Locate the cell with the specified text and output its [x, y] center coordinate. 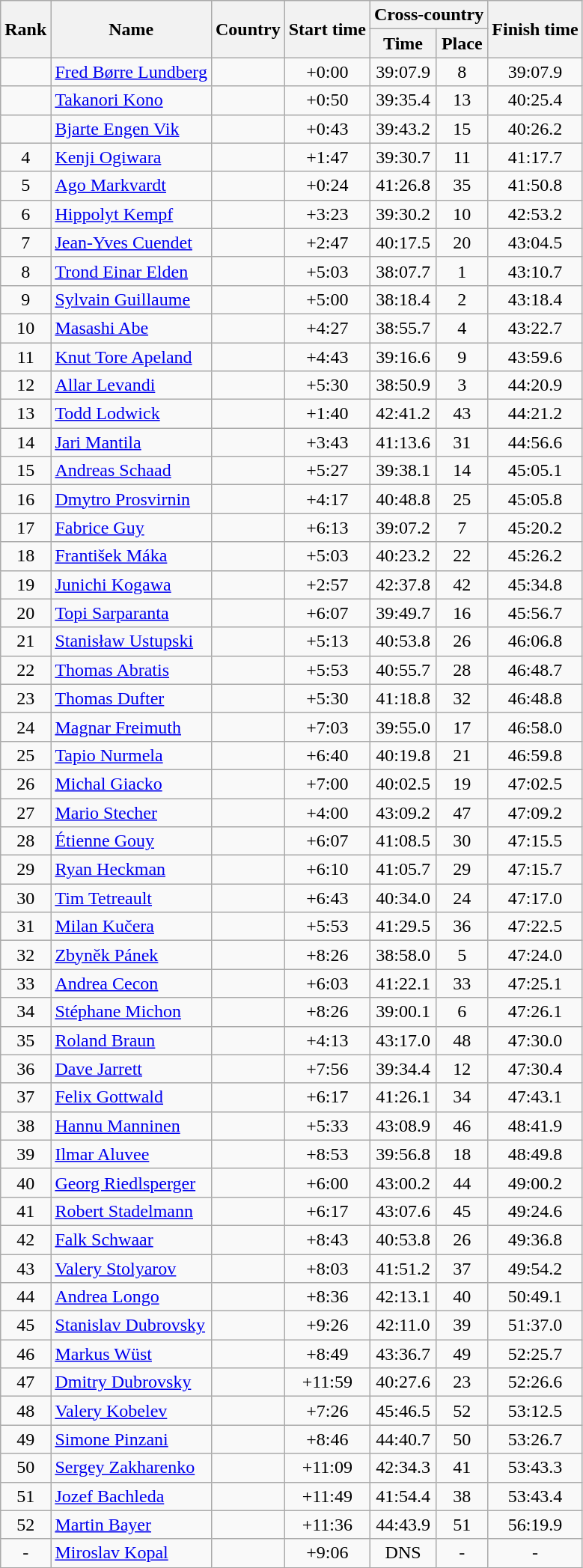
Sylvain Guillaume [132, 299]
+6:43 [327, 898]
40:19.8 [403, 755]
39:16.6 [403, 357]
49:24.6 [535, 1211]
47:24.0 [535, 955]
42:34.3 [403, 1468]
43:07.6 [403, 1211]
Zbyněk Pánek [132, 955]
+6:10 [327, 870]
Topi Sarparanta [132, 613]
Jean-Yves Cuendet [132, 242]
Georg Riedlsperger [132, 1183]
53:43.4 [535, 1496]
+8:49 [327, 1354]
43:04.5 [535, 242]
39:35.4 [403, 100]
41:08.5 [403, 841]
Takanori Kono [132, 100]
Magnar Freimuth [132, 727]
Andrea Longo [132, 1297]
Dmytro Prosvirnin [132, 499]
Milan Kučera [132, 927]
51:37.0 [535, 1326]
+8:43 [327, 1239]
Martin Bayer [132, 1525]
Country [248, 29]
+7:56 [327, 1069]
43:00.2 [403, 1183]
40:02.5 [403, 784]
+0:00 [327, 72]
+8:03 [327, 1269]
Cross-country [430, 15]
+5:13 [327, 641]
38:07.7 [403, 271]
41:54.4 [403, 1496]
40:55.7 [403, 670]
+6:00 [327, 1183]
+5:33 [327, 1126]
Masashi Abe [132, 328]
45:46.5 [403, 1411]
44:40.7 [403, 1439]
53:26.7 [535, 1439]
46:59.8 [535, 755]
39:00.1 [403, 1012]
+0:24 [327, 186]
41:22.1 [403, 983]
50:49.1 [535, 1297]
Time [403, 43]
52:25.7 [535, 1354]
Stéphane Michon [132, 1012]
Stanislav Dubrovsky [132, 1326]
40:48.8 [403, 499]
47:25.1 [535, 983]
39:55.0 [403, 727]
Ago Markvardt [132, 186]
Andrea Cecon [132, 983]
43:59.6 [535, 357]
46:48.8 [535, 698]
43:09.2 [403, 812]
48:41.9 [535, 1126]
53:43.3 [535, 1468]
38:58.0 [403, 955]
38:55.7 [403, 328]
41:50.8 [535, 186]
Jari Mantila [132, 442]
+8:53 [327, 1154]
Hippolyt Kempf [132, 214]
+9:26 [327, 1326]
+4:13 [327, 1040]
+4:00 [327, 812]
+8:36 [327, 1297]
47:15.7 [535, 870]
+4:27 [327, 328]
47:26.1 [535, 1012]
43:36.7 [403, 1354]
+8:46 [327, 1439]
39:56.8 [403, 1154]
41:29.5 [403, 927]
39:49.7 [403, 613]
Andreas Schaad [132, 471]
Jozef Bachleda [132, 1496]
+1:47 [327, 157]
Rank [25, 29]
41:13.6 [403, 442]
43:10.7 [535, 271]
Roland Braun [132, 1040]
Robert Stadelmann [132, 1211]
45:20.2 [535, 528]
42:37.8 [403, 585]
49:00.2 [535, 1183]
Markus Wüst [132, 1354]
40:23.2 [403, 556]
+3:23 [327, 214]
39:30.7 [403, 157]
47:22.5 [535, 927]
42:13.1 [403, 1297]
Tapio Nurmela [132, 755]
Sergey Zakharenko [132, 1468]
40:17.5 [403, 242]
+1:40 [327, 414]
44:56.6 [535, 442]
Finish time [535, 29]
38:50.9 [403, 385]
Fred Børre Lundberg [132, 72]
47:02.5 [535, 784]
47:30.4 [535, 1069]
Valery Kobelev [132, 1411]
47:43.1 [535, 1097]
Todd Lodwick [132, 414]
39:34.4 [403, 1069]
+5:27 [327, 471]
43:22.7 [535, 328]
Bjarte Engen Vik [132, 129]
+11:59 [327, 1382]
43:17.0 [403, 1040]
45:34.8 [535, 585]
45:05.8 [535, 499]
Étienne Gouy [132, 841]
Junichi Kogawa [132, 585]
+7:26 [327, 1411]
48:49.8 [535, 1154]
Stanisław Ustupski [132, 641]
47:17.0 [535, 898]
Place [463, 43]
47:15.5 [535, 841]
Tim Tetreault [132, 898]
46:06.8 [535, 641]
Valery Stolyarov [132, 1269]
+0:43 [327, 129]
43:08.9 [403, 1126]
Michal Giacko [132, 784]
+11:36 [327, 1525]
+4:17 [327, 499]
DNS [403, 1553]
Ilmar Aluvee [132, 1154]
39:38.1 [403, 471]
+7:03 [327, 727]
Knut Tore Apeland [132, 357]
Mario Stecher [132, 812]
39:07.2 [403, 528]
+3:43 [327, 442]
41:26.1 [403, 1097]
44:20.9 [535, 385]
Trond Einar Elden [132, 271]
42:41.2 [403, 414]
53:12.5 [535, 1411]
1 [463, 271]
+11:49 [327, 1496]
Falk Schwaar [132, 1239]
Fabrice Guy [132, 528]
Name [132, 29]
+6:03 [327, 983]
46:58.0 [535, 727]
47:30.0 [535, 1040]
+4:43 [327, 357]
42:53.2 [535, 214]
40:25.4 [535, 100]
38:18.4 [403, 299]
Dave Jarrett [132, 1069]
56:19.9 [535, 1525]
43:18.4 [535, 299]
45:05.1 [535, 471]
+7:00 [327, 784]
44:43.9 [403, 1525]
Ryan Heckman [132, 870]
39:43.2 [403, 129]
Simone Pinzani [132, 1439]
Miroslav Kopal [132, 1553]
Thomas Dufter [132, 698]
49:54.2 [535, 1269]
+9:06 [327, 1553]
Kenji Ogiwara [132, 157]
Thomas Abratis [132, 670]
41:18.8 [403, 698]
42:11.0 [403, 1326]
+0:50 [327, 100]
Start time [327, 29]
+6:13 [327, 528]
+5:00 [327, 299]
+2:57 [327, 585]
49:36.8 [535, 1239]
46:48.7 [535, 670]
41:17.7 [535, 157]
27 [25, 812]
44:21.2 [535, 414]
52:26.6 [535, 1382]
+2:47 [327, 242]
Dmitry Dubrovsky [132, 1382]
40:26.2 [535, 129]
František Máka [132, 556]
Allar Levandi [132, 385]
Felix Gottwald [132, 1097]
45:56.7 [535, 613]
+11:09 [327, 1468]
45:26.2 [535, 556]
2 [463, 299]
41:05.7 [403, 870]
+6:40 [327, 755]
40:27.6 [403, 1382]
3 [463, 385]
39:30.2 [403, 214]
41:51.2 [403, 1269]
41:26.8 [403, 186]
40:34.0 [403, 898]
47:09.2 [535, 812]
Hannu Manninen [132, 1126]
